Find where the given text appears and provide that cell's center as (X, Y) coordinate. 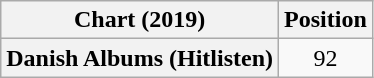
Danish Albums (Hitlisten) (140, 58)
Position (326, 20)
92 (326, 58)
Chart (2019) (140, 20)
